Provide the [x, y] coordinate of the cell's center where the given text is located.  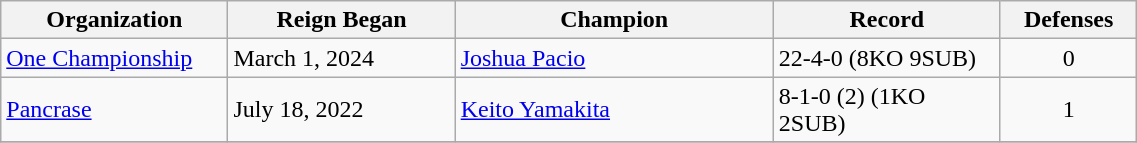
Champion [614, 20]
One Championship [114, 58]
Record [886, 20]
Reign Began [342, 20]
March 1, 2024 [342, 58]
July 18, 2022 [342, 110]
0 [1068, 58]
1 [1068, 110]
Organization [114, 20]
8-1-0 (2) (1KO 2SUB) [886, 110]
Pancrase [114, 110]
Keito Yamakita [614, 110]
Defenses [1068, 20]
Joshua Pacio [614, 58]
22-4-0 (8KO 9SUB) [886, 58]
